Scan for the cell matching the given text and deliver its (X, Y) coordinate at center. 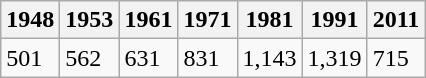
831 (208, 58)
1,143 (270, 58)
2011 (396, 20)
1,319 (334, 58)
501 (30, 58)
1953 (90, 20)
1961 (148, 20)
1991 (334, 20)
715 (396, 58)
1981 (270, 20)
1971 (208, 20)
1948 (30, 20)
631 (148, 58)
562 (90, 58)
